From the cell containing the given text, extract its center point as [X, Y] coordinate. 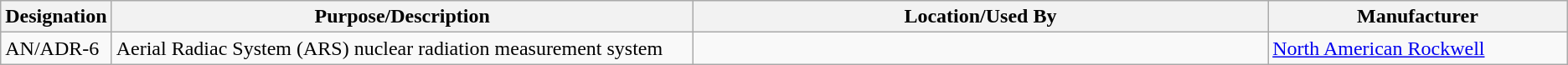
North American Rockwell [1418, 48]
Aerial Radiac System (ARS) nuclear radiation measurement system [402, 48]
AN/ADR-6 [56, 48]
Designation [56, 17]
Purpose/Description [402, 17]
Manufacturer [1418, 17]
Location/Used By [980, 17]
